Extract the [X, Y] coordinate from the center of the cell holding the provided text.  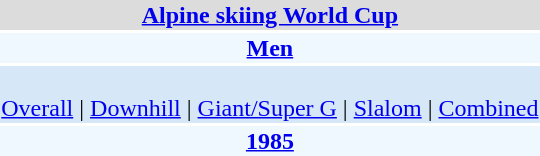
Overall | Downhill | Giant/Super G | Slalom | Combined [270, 94]
1985 [270, 141]
Alpine skiing World Cup [270, 15]
Men [270, 48]
